Scan for the cell matching the given text and deliver its (x, y) coordinate at center. 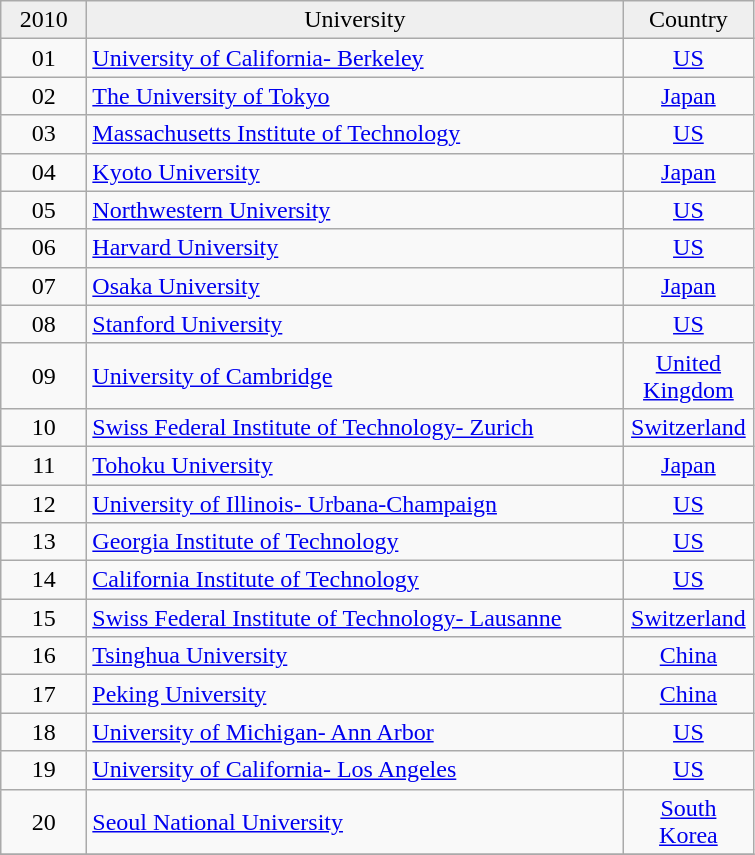
13 (44, 542)
Swiss Federal Institute of Technology- Zurich (355, 427)
2010 (44, 20)
Swiss Federal Institute of Technology- Lausanne (355, 618)
Northwestern University (355, 210)
17 (44, 694)
Tsinghua University (355, 656)
14 (44, 580)
05 (44, 210)
12 (44, 503)
Osaka University (355, 286)
02 (44, 96)
Stanford University (355, 324)
03 (44, 134)
18 (44, 732)
08 (44, 324)
Georgia Institute of Technology (355, 542)
Country (688, 20)
University of California- Los Angeles (355, 770)
Peking University (355, 694)
09 (44, 376)
University of Illinois- Urbana-Champaign (355, 503)
South Korea (688, 822)
The University of Tokyo (355, 96)
01 (44, 58)
University of California- Berkeley (355, 58)
16 (44, 656)
California Institute of Technology (355, 580)
Tohoku University (355, 465)
Harvard University (355, 248)
07 (44, 286)
Massachusetts Institute of Technology (355, 134)
Kyoto University (355, 172)
06 (44, 248)
04 (44, 172)
10 (44, 427)
11 (44, 465)
United Kingdom (688, 376)
15 (44, 618)
University of Cambridge (355, 376)
University of Michigan- Ann Arbor (355, 732)
20 (44, 822)
19 (44, 770)
Seoul National University (355, 822)
University (355, 20)
